Extract the (X, Y) coordinate from the center of the cell holding the provided text.  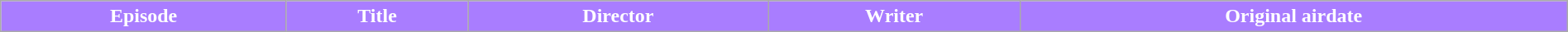
Director (619, 16)
Writer (894, 16)
Episode (144, 16)
Title (377, 16)
Original airdate (1293, 16)
